Scan for the cell matching the given text and deliver its (X, Y) coordinate at center. 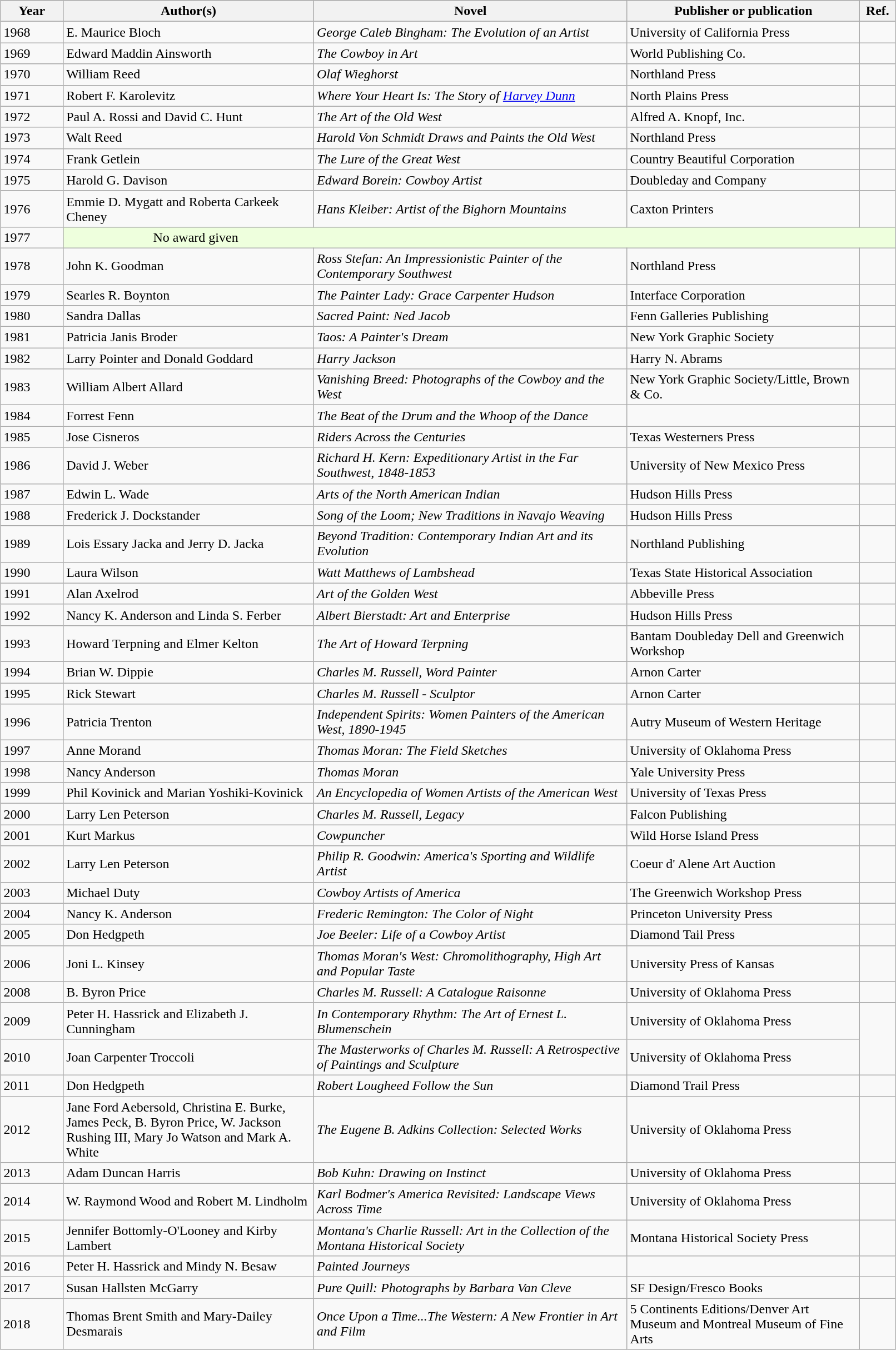
2017 (32, 1288)
Alfred A. Knopf, Inc. (744, 117)
1974 (32, 159)
1998 (32, 772)
Northland Publishing (744, 544)
1986 (32, 466)
1969 (32, 53)
The Art of the Old West (470, 117)
Diamond Tail Press (744, 935)
Caxton Printers (744, 209)
Watt Matthews of Lambshead (470, 572)
Harry N. Abrams (744, 358)
2015 (32, 1238)
1985 (32, 437)
Country Beautiful Corporation (744, 159)
Vanishing Breed: Photographs of the Cowboy and the West (470, 387)
Jennifer Bottomly-O'Looney and Kirby Lambert (189, 1238)
Bantam Doubleday Dell and Greenwich Workshop (744, 644)
Falcon Publishing (744, 814)
William Reed (189, 74)
Forrest Fenn (189, 416)
Susan Hallsten McGarry (189, 1288)
1982 (32, 358)
Paul A. Rossi and David C. Hunt (189, 117)
Joe Beeler: Life of a Cowboy Artist (470, 935)
Riders Across the Centuries (470, 437)
Thomas Moran's West: Chromolithography, High Art and Popular Taste (470, 964)
1978 (32, 266)
Nancy K. Anderson and Linda S. Ferber (189, 615)
Pure Quill: Photographs by Barbara Van Cleve (470, 1288)
E. Maurice Bloch (189, 32)
2014 (32, 1202)
Princeton University Press (744, 914)
Once Upon a Time...The Western: A New Frontier in Art and Film (470, 1324)
Michael Duty (189, 893)
Novel (470, 11)
1983 (32, 387)
2013 (32, 1173)
Charles M. Russell - Sculptor (470, 693)
Painted Journeys (470, 1267)
The Lure of the Great West (470, 159)
Patricia Janis Broder (189, 337)
Harold G. Davison (189, 180)
Author(s) (189, 11)
George Caleb Bingham: The Evolution of an Artist (470, 32)
No award given (479, 237)
John K. Goodman (189, 266)
The Painter Lady: Grace Carpenter Hudson (470, 295)
2018 (32, 1324)
Peter H. Hassrick and Elizabeth J. Cunningham (189, 1020)
Doubleday and Company (744, 180)
Edwin L. Wade (189, 494)
1975 (32, 180)
The Eugene B. Adkins Collection: Selected Works (470, 1129)
2005 (32, 935)
Peter H. Hassrick and Mindy N. Besaw (189, 1267)
David J. Weber (189, 466)
Laura Wilson (189, 572)
The Art of Howard Terpning (470, 644)
1977 (32, 237)
2004 (32, 914)
Montana Historical Society Press (744, 1238)
An Encyclopedia of Women Artists of the American West (470, 793)
1994 (32, 672)
Hans Kleiber: Artist of the Bighorn Mountains (470, 209)
Brian W. Dippie (189, 672)
Arts of the North American Indian (470, 494)
Albert Bierstadt: Art and Enterprise (470, 615)
Nancy Anderson (189, 772)
Thomas Brent Smith and Mary-Dailey Desmarais (189, 1324)
Frederick J. Dockstander (189, 515)
B. Byron Price (189, 992)
Wild Horse Island Press (744, 835)
Philip R. Goodwin: America's Sporting and Wildlife Artist (470, 864)
Walt Reed (189, 138)
1996 (32, 723)
Interface Corporation (744, 295)
Sacred Paint: Ned Jacob (470, 316)
Joan Carpenter Troccoli (189, 1057)
1988 (32, 515)
1984 (32, 416)
Cowpuncher (470, 835)
Fenn Galleries Publishing (744, 316)
University of California Press (744, 32)
Thomas Moran (470, 772)
Joni L. Kinsey (189, 964)
2003 (32, 893)
Charles M. Russell, Legacy (470, 814)
Karl Bodmer's America Revisited: Landscape Views Across Time (470, 1202)
Cowboy Artists of America (470, 893)
Charles M. Russell, Word Painter (470, 672)
The Beat of the Drum and the Whoop of the Dance (470, 416)
1970 (32, 74)
Year (32, 11)
1979 (32, 295)
1995 (32, 693)
2000 (32, 814)
In Contemporary Rhythm: The Art of Ernest L. Blumenschein (470, 1020)
2002 (32, 864)
Ref. (878, 11)
Sandra Dallas (189, 316)
The Greenwich Workshop Press (744, 893)
Nancy K. Anderson (189, 914)
Texas State Historical Association (744, 572)
Publisher or publication (744, 11)
Diamond Trail Press (744, 1085)
Beyond Tradition: Contemporary Indian Art and its Evolution (470, 544)
1972 (32, 117)
Texas Westerners Press (744, 437)
2012 (32, 1129)
Larry Pointer and Donald Goddard (189, 358)
Taos: A Painter's Dream (470, 337)
Rick Stewart (189, 693)
Edward Borein: Cowboy Artist (470, 180)
2009 (32, 1020)
University of Texas Press (744, 793)
1990 (32, 572)
Song of the Loom; New Traditions in Navajo Weaving (470, 515)
Charles M. Russell: A Catalogue Raisonne (470, 992)
Jose Cisneros (189, 437)
Independent Spirits: Women Painters of the American West, 1890-1945 (470, 723)
Robert F. Karolevitz (189, 96)
North Plains Press (744, 96)
1993 (32, 644)
1992 (32, 615)
Edward Maddin Ainsworth (189, 53)
University of New Mexico Press (744, 466)
Montana's Charlie Russell: Art in the Collection of the Montana Historical Society (470, 1238)
Harold Von Schmidt Draws and Paints the Old West (470, 138)
Olaf Wieghorst (470, 74)
Frank Getlein (189, 159)
Art of the Golden West (470, 594)
1980 (32, 316)
2006 (32, 964)
University Press of Kansas (744, 964)
Frederic Remington: The Color of Night (470, 914)
Phil Kovinick and Marian Yoshiki-Kovinick (189, 793)
Alan Axelrod (189, 594)
1981 (32, 337)
Bob Kuhn: Drawing on Instinct (470, 1173)
Autry Museum of Western Heritage (744, 723)
Kurt Markus (189, 835)
2010 (32, 1057)
New York Graphic Society (744, 337)
1973 (32, 138)
1971 (32, 96)
1989 (32, 544)
Richard H. Kern: Expeditionary Artist in the Far Southwest, 1848-1853 (470, 466)
1987 (32, 494)
W. Raymond Wood and Robert M. Lindholm (189, 1202)
Anne Morand (189, 751)
2011 (32, 1085)
1991 (32, 594)
Abbeville Press (744, 594)
The Cowboy in Art (470, 53)
Patricia Trenton (189, 723)
Where Your Heart Is: The Story of Harvey Dunn (470, 96)
2008 (32, 992)
5 Continents Editions/Denver Art Museum and Montreal Museum of Fine Arts (744, 1324)
SF Design/Fresco Books (744, 1288)
William Albert Allard (189, 387)
1976 (32, 209)
Searles R. Boynton (189, 295)
World Publishing Co. (744, 53)
Jane Ford Aebersold, Christina E. Burke, James Peck, B. Byron Price, W. Jackson Rushing III, Mary Jo Watson and Mark A. White (189, 1129)
Ross Stefan: An Impressionistic Painter of the Contemporary Southwest (470, 266)
Robert Lougheed Follow the Sun (470, 1085)
Adam Duncan Harris (189, 1173)
Lois Essary Jacka and Jerry D. Jacka (189, 544)
1968 (32, 32)
Thomas Moran: The Field Sketches (470, 751)
Coeur d' Alene Art Auction (744, 864)
1997 (32, 751)
Harry Jackson (470, 358)
Emmie D. Mygatt and Roberta Carkeek Cheney (189, 209)
New York Graphic Society/Little, Brown & Co. (744, 387)
Howard Terpning and Elmer Kelton (189, 644)
Yale University Press (744, 772)
1999 (32, 793)
2001 (32, 835)
2016 (32, 1267)
The Masterworks of Charles M. Russell: A Retrospective of Paintings and Sculpture (470, 1057)
